Return the [x, y] coordinate for the center point of the cell that contains the specified text.  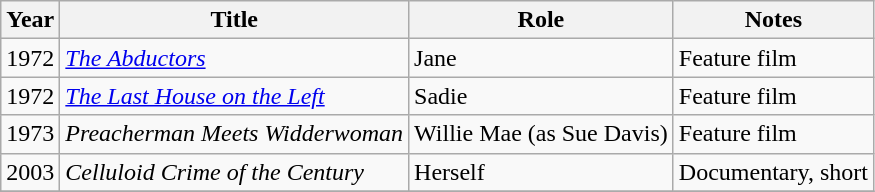
Herself [542, 172]
Preacherman Meets Widderwoman [234, 134]
1973 [30, 134]
Documentary, short [773, 172]
Sadie [542, 96]
Role [542, 20]
Jane [542, 58]
Title [234, 20]
Notes [773, 20]
Willie Mae (as Sue Davis) [542, 134]
The Abductors [234, 58]
Year [30, 20]
2003 [30, 172]
The Last House on the Left [234, 96]
Celluloid Crime of the Century [234, 172]
